Pinpoint the cell where the given text exists, returning its (X, Y) midpoint coordinate. 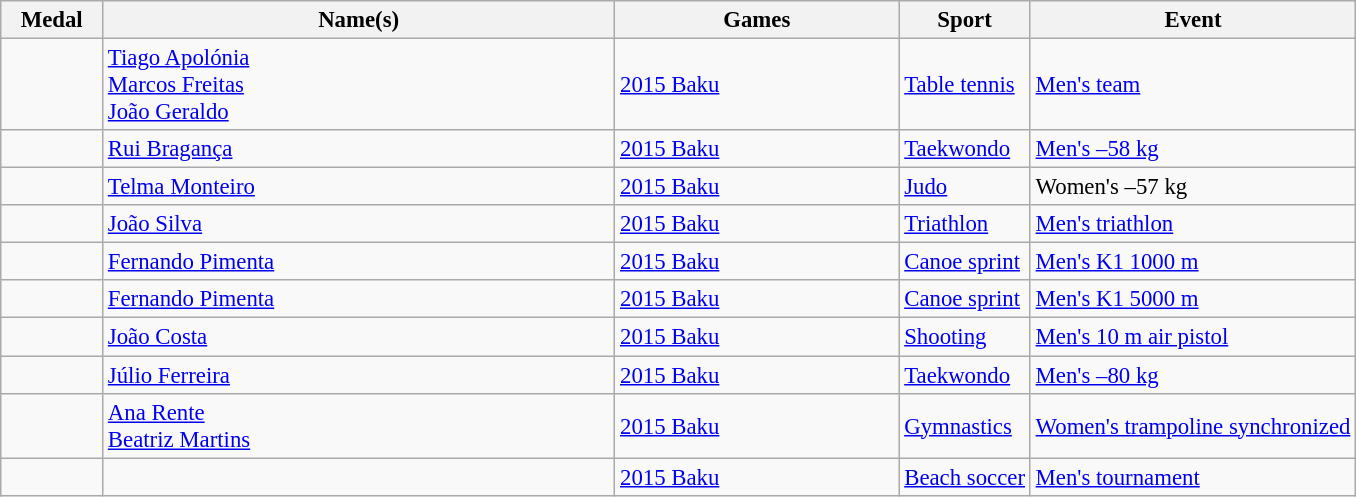
Triathlon (964, 224)
Telma Monteiro (359, 187)
Júlio Ferreira (359, 375)
Men's triathlon (1192, 224)
Women's –57 kg (1192, 187)
Men's tournament (1192, 477)
Men's 10 m air pistol (1192, 337)
Judo (964, 187)
Women's trampoline synchronized (1192, 426)
Games (757, 20)
Event (1192, 20)
Tiago ApolóniaMarcos FreitasJoão Geraldo (359, 85)
Medal (52, 20)
Beach soccer (964, 477)
Sport (964, 20)
Men's team (1192, 85)
Men's K1 5000 m (1192, 299)
Rui Bragança (359, 149)
Ana RenteBeatriz Martins (359, 426)
João Costa (359, 337)
Name(s) (359, 20)
Men's –80 kg (1192, 375)
Gymnastics (964, 426)
Shooting (964, 337)
João Silva (359, 224)
Men's K1 1000 m (1192, 262)
Men's –58 kg (1192, 149)
Table tennis (964, 85)
